Identify which cell holds the provided text, then report its [x, y] central coordinate. 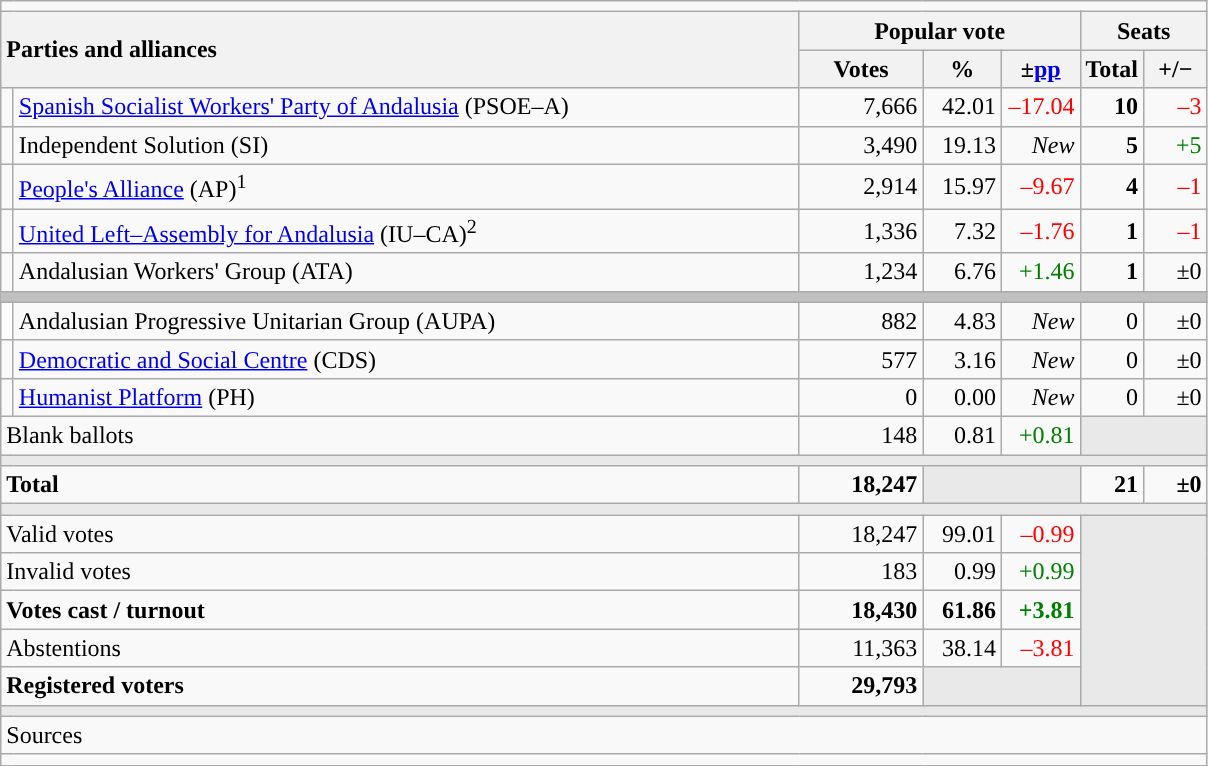
Democratic and Social Centre (CDS) [406, 359]
% [962, 69]
+3.81 [1040, 610]
1,234 [861, 272]
Blank ballots [400, 435]
+5 [1176, 145]
6.76 [962, 272]
148 [861, 435]
7.32 [962, 232]
–0.99 [1040, 534]
882 [861, 321]
577 [861, 359]
Andalusian Progressive Unitarian Group (AUPA) [406, 321]
–3 [1176, 107]
+0.81 [1040, 435]
People's Alliance (AP)1 [406, 186]
4.83 [962, 321]
10 [1112, 107]
Parties and alliances [400, 50]
Registered voters [400, 686]
Valid votes [400, 534]
183 [861, 572]
–9.67 [1040, 186]
3.16 [962, 359]
–17.04 [1040, 107]
4 [1112, 186]
29,793 [861, 686]
±pp [1040, 69]
–3.81 [1040, 648]
+1.46 [1040, 272]
19.13 [962, 145]
21 [1112, 485]
15.97 [962, 186]
99.01 [962, 534]
1,336 [861, 232]
18,430 [861, 610]
61.86 [962, 610]
+/− [1176, 69]
2,914 [861, 186]
11,363 [861, 648]
Invalid votes [400, 572]
Seats [1144, 31]
42.01 [962, 107]
Humanist Platform (PH) [406, 397]
Spanish Socialist Workers' Party of Andalusia (PSOE–A) [406, 107]
Popular vote [940, 31]
0.00 [962, 397]
Abstentions [400, 648]
Independent Solution (SI) [406, 145]
7,666 [861, 107]
Andalusian Workers' Group (ATA) [406, 272]
5 [1112, 145]
3,490 [861, 145]
+0.99 [1040, 572]
0.81 [962, 435]
Votes cast / turnout [400, 610]
United Left–Assembly for Andalusia (IU–CA)2 [406, 232]
Sources [604, 735]
0.99 [962, 572]
Votes [861, 69]
–1.76 [1040, 232]
38.14 [962, 648]
